Find where the given text appears and provide that cell's center as [x, y] coordinate. 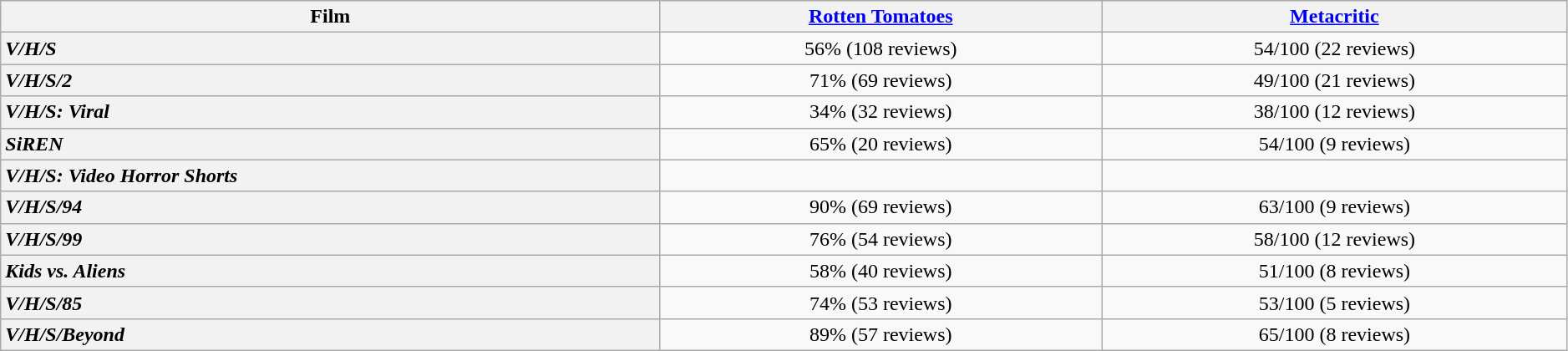
V/H/S/2 [331, 80]
51/100 (8 reviews) [1335, 271]
90% (69 reviews) [880, 207]
V/H/S/94 [331, 207]
Kids vs. Aliens [331, 271]
38/100 (12 reviews) [1335, 112]
Metacritic [1335, 17]
V/H/S/99 [331, 239]
56% (108 reviews) [880, 48]
58% (40 reviews) [880, 271]
V/H/S/85 [331, 303]
65% (20 reviews) [880, 144]
34% (32 reviews) [880, 112]
54/100 (9 reviews) [1335, 144]
74% (53 reviews) [880, 303]
SiREN [331, 144]
53/100 (5 reviews) [1335, 303]
65/100 (8 reviews) [1335, 334]
58/100 (12 reviews) [1335, 239]
71% (69 reviews) [880, 80]
Rotten Tomatoes [880, 17]
76% (54 reviews) [880, 239]
89% (57 reviews) [880, 334]
V/H/S: Viral [331, 112]
V/H/S/Beyond [331, 334]
54/100 (22 reviews) [1335, 48]
V/H/S: Video Horror Shorts [331, 175]
V/H/S [331, 48]
49/100 (21 reviews) [1335, 80]
63/100 (9 reviews) [1335, 207]
Film [331, 17]
